For the text-containing cell, return its midpoint in [X, Y] coordinate format. 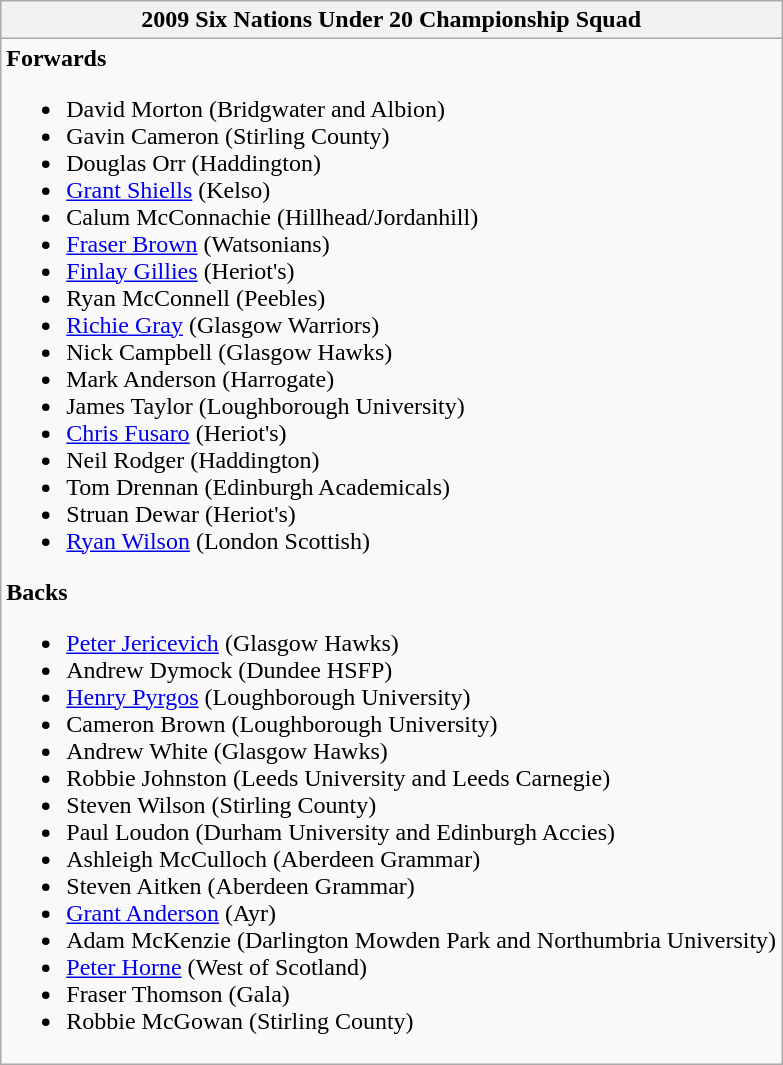
2009 Six Nations Under 20 Championship Squad [392, 20]
